Find where the given text appears and provide that cell's center as [X, Y] coordinate. 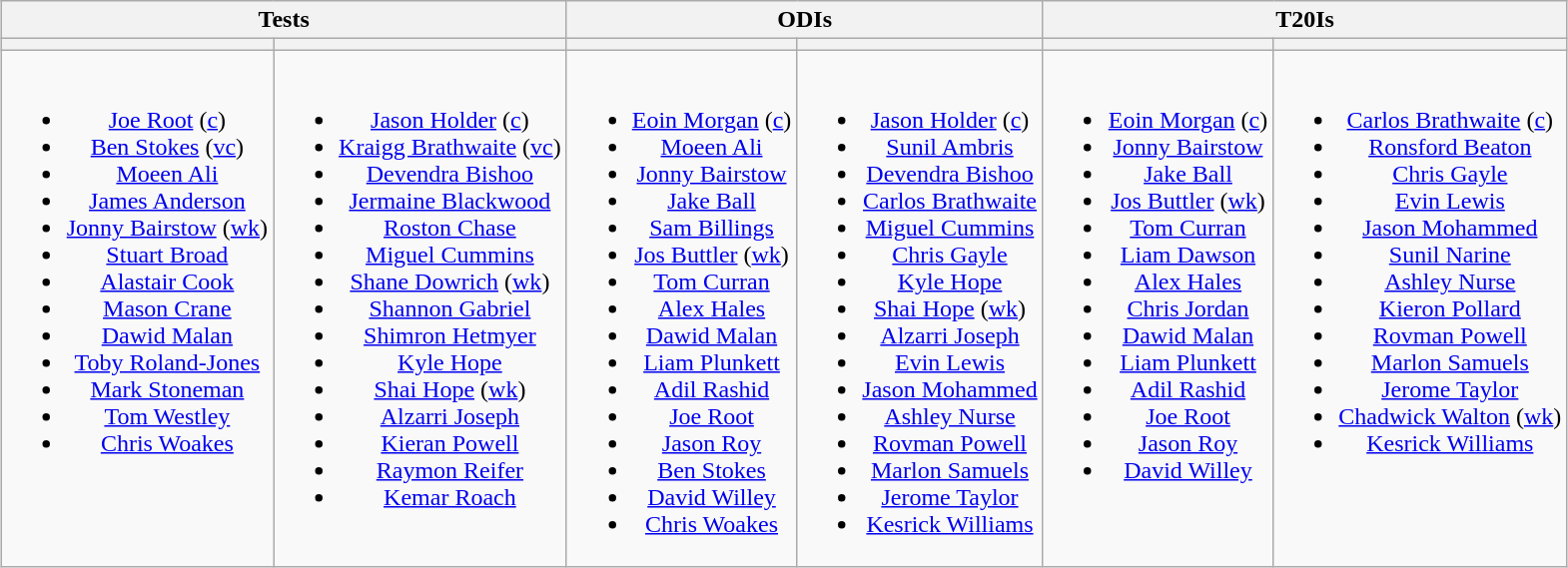
Tests [284, 20]
ODIs [805, 20]
T20Is [1304, 20]
